Determine the [X, Y] coordinate at the center of the cell enclosing the given text.  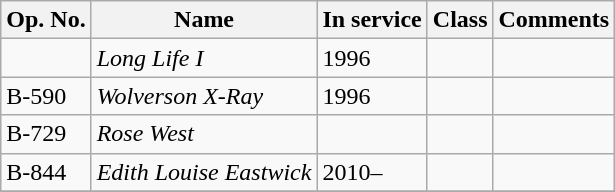
Wolverson X-Ray [204, 96]
Rose West [204, 134]
B-844 [46, 172]
Name [204, 20]
Long Life I [204, 58]
Class [460, 20]
Op. No. [46, 20]
In service [372, 20]
2010– [372, 172]
Edith Louise Eastwick [204, 172]
B-729 [46, 134]
B-590 [46, 96]
Comments [554, 20]
